Scan for the cell matching the given text and deliver its [X, Y] coordinate at center. 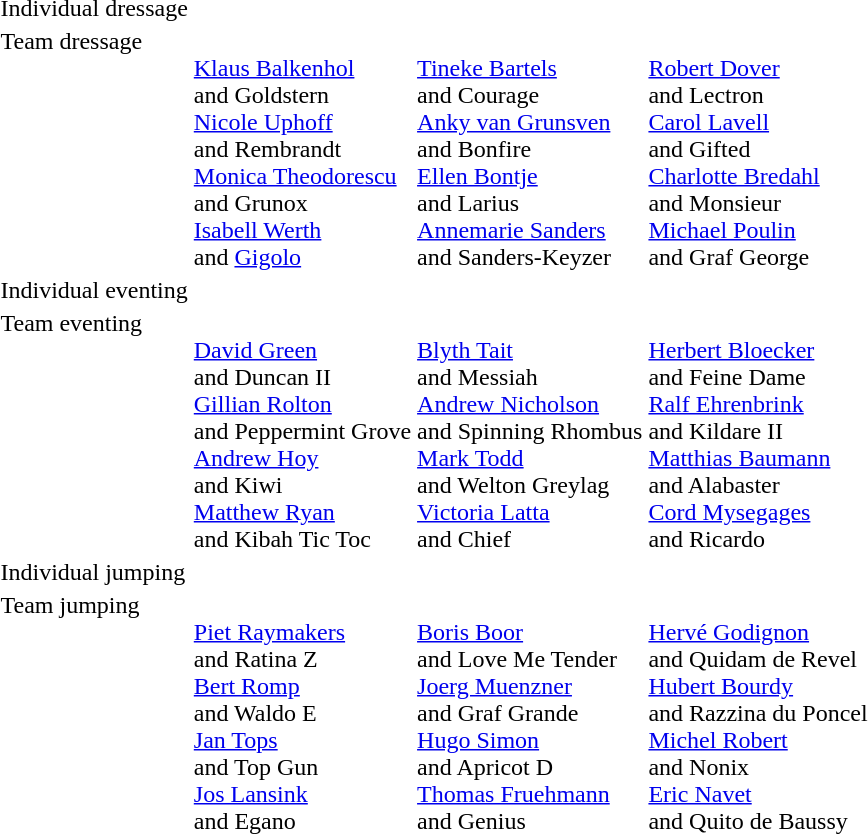
Tineke Bartels and Courage Anky van Grunsven and Bonfire Ellen Bontje and Larius Annemarie Sanders and Sanders-Keyzer [530, 149]
Klaus Balkenhol and Goldstern Nicole Uphoff and Rembrandt Monica Theodorescu and Grunox Isabell Werth and Gigolo [302, 149]
David Green and Duncan II Gillian Rolton and Peppermint Grove Andrew Hoy and Kiwi Matthew Ryan and Kibah Tic Toc [302, 431]
Blyth Tait and Messiah Andrew Nicholson and Spinning Rhombus Mark Todd and Welton Greylag Victoria Latta and Chief [530, 431]
